Scan for the cell matching the given text and deliver its (x, y) coordinate at center. 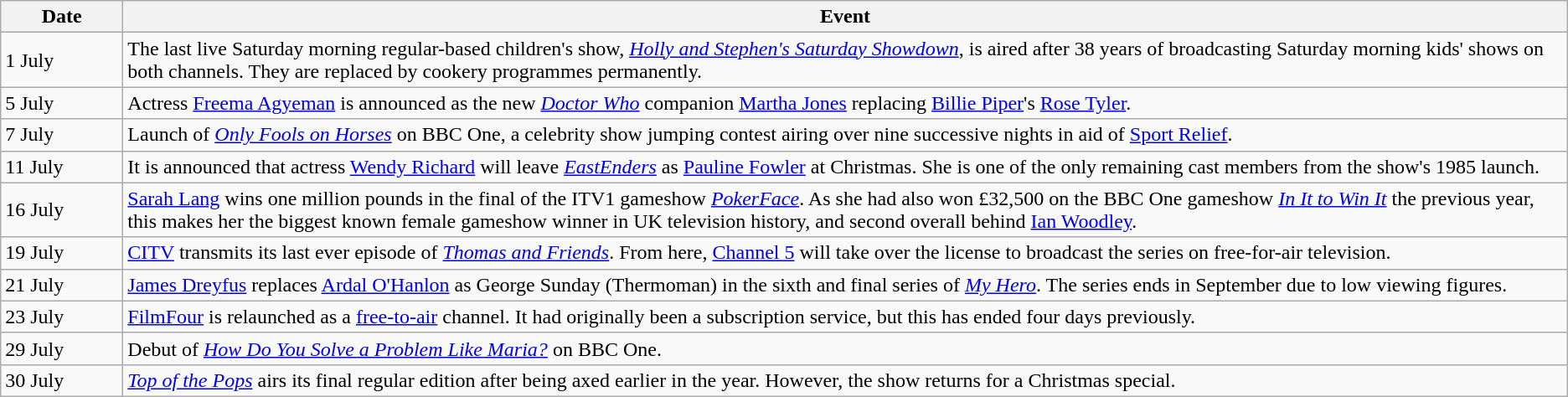
1 July (62, 60)
11 July (62, 167)
16 July (62, 209)
Top of the Pops airs its final regular edition after being axed earlier in the year. However, the show returns for a Christmas special. (845, 380)
30 July (62, 380)
29 July (62, 348)
Actress Freema Agyeman is announced as the new Doctor Who companion Martha Jones replacing Billie Piper's Rose Tyler. (845, 103)
23 July (62, 317)
5 July (62, 103)
Event (845, 17)
FilmFour is relaunched as a free-to-air channel. It had originally been a subscription service, but this has ended four days previously. (845, 317)
Launch of Only Fools on Horses on BBC One, a celebrity show jumping contest airing over nine successive nights in aid of Sport Relief. (845, 135)
19 July (62, 253)
Date (62, 17)
Debut of How Do You Solve a Problem Like Maria? on BBC One. (845, 348)
21 July (62, 285)
7 July (62, 135)
